Find where the given text appears and provide that cell's center as [X, Y] coordinate. 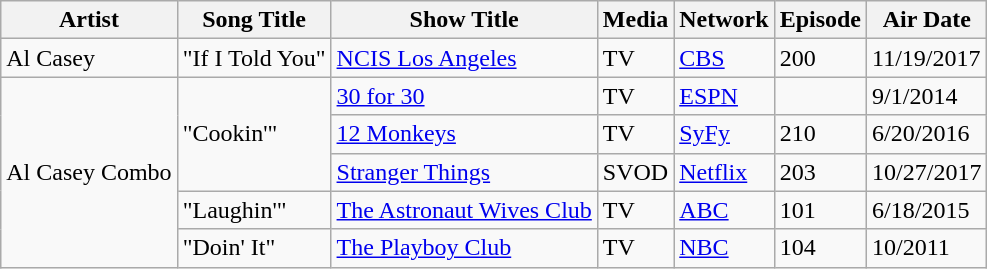
"Cookin'" [254, 134]
NCIS Los Angeles [464, 58]
Air Date [927, 20]
Network [724, 20]
Episode [820, 20]
Song Title [254, 20]
10/2011 [927, 248]
11/19/2017 [927, 58]
CBS [724, 58]
203 [820, 172]
The Astronaut Wives Club [464, 210]
Artist [89, 20]
The Playboy Club [464, 248]
Show Title [464, 20]
SyFy [724, 134]
Stranger Things [464, 172]
104 [820, 248]
"If I Told You" [254, 58]
6/18/2015 [927, 210]
Al Casey Combo [89, 172]
200 [820, 58]
12 Monkeys [464, 134]
SVOD [635, 172]
30 for 30 [464, 96]
"Laughin'" [254, 210]
6/20/2016 [927, 134]
101 [820, 210]
Netflix [724, 172]
NBC [724, 248]
9/1/2014 [927, 96]
Media [635, 20]
ABC [724, 210]
210 [820, 134]
"Doin' It" [254, 248]
Al Casey [89, 58]
10/27/2017 [927, 172]
ESPN [724, 96]
